Search for the cell housing the specified text and yield its [x, y] center coordinate. 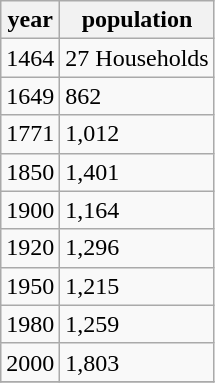
year [30, 20]
1850 [30, 172]
1,164 [137, 210]
1,401 [137, 172]
1,259 [137, 324]
1464 [30, 58]
population [137, 20]
27 Households [137, 58]
1771 [30, 134]
1,803 [137, 362]
1,215 [137, 286]
1980 [30, 324]
862 [137, 96]
1649 [30, 96]
2000 [30, 362]
1,296 [137, 248]
1,012 [137, 134]
1900 [30, 210]
1950 [30, 286]
1920 [30, 248]
